Search for the cell housing the specified text and yield its [x, y] center coordinate. 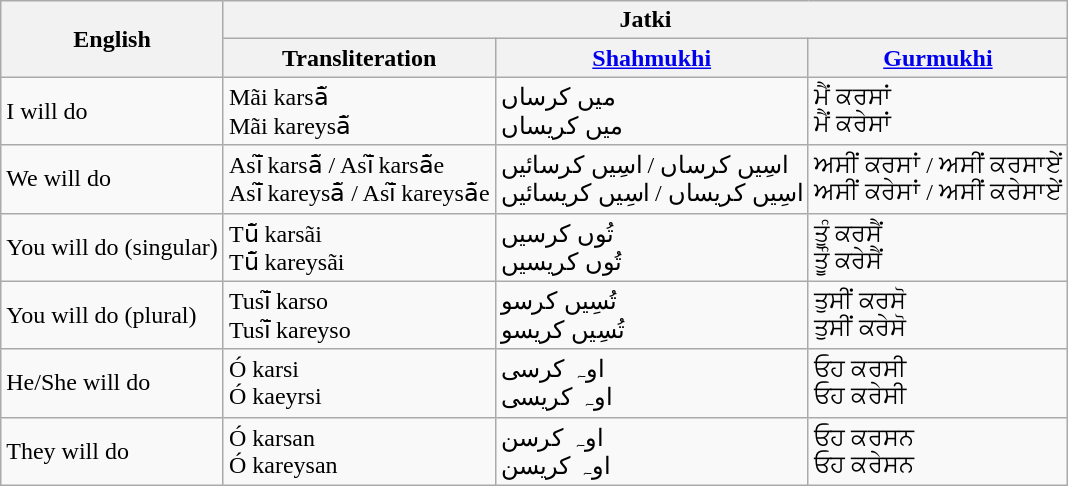
ਓਹ ਕਰਸਨਓਹ ਕਰੇਸਨ [938, 451]
اوہ کرسیاوہ کریسی [652, 383]
Tusī̃ karsoTusī̃ kareyso [359, 315]
Ó karsanÓ kareysan [359, 451]
میں کرساںمیں کریساں [652, 111]
Jatki [645, 20]
You will do (singular) [112, 247]
Gurmukhi [938, 58]
ਤੂੰ ਕਰਸੈਂਤੂੰ ਕਰੇਸੈਂ [938, 247]
Shahmukhi [652, 58]
ਮੈਂ ਕਰਸਾਂਮੈਂ ਕਰੇਸਾਂ [938, 111]
Ó karsiÓ kaeyrsi [359, 383]
ਤੁਸੀਂ ਕਰਸੋਤੁਸੀਂ ਕਰੇਸੋ [938, 315]
ਅਸੀਂ ਕਰਸਾਂ / ਅਸੀਂ ਕਰਸਾਏਂਅਸੀਂ ਕਰੇਸਾਂ / ਅਸੀਂ ਕਰੇਸਾਏਂ [938, 179]
ਓਹ ਕਰਸੀਓਹ ਕਰੇਸੀ [938, 383]
They will do [112, 451]
We will do [112, 179]
I will do [112, 111]
English [112, 39]
Tū̃ karsãiTū̃ kareysãi [359, 247]
Asī̃ karsā̃ / Asī̃ karsā̃eAsī̃ kareysā̃ / Asī̃ kareysā̃e [359, 179]
تُسِیں کرسوتُسِیں کریسو [652, 315]
Mãi karsā̃Mãi kareysā̃ [359, 111]
اسِیں کرساں / اسِیں کرسائیںاسِیں کریساں / اسِیں کریسائیں [652, 179]
You will do (plural) [112, 315]
تُوں کرسیںتُوں کریسیں [652, 247]
اوہ کرسناوہ کریسن [652, 451]
Transliteration [359, 58]
He/She will do [112, 383]
